Search for the cell housing the specified text and yield its (x, y) center coordinate. 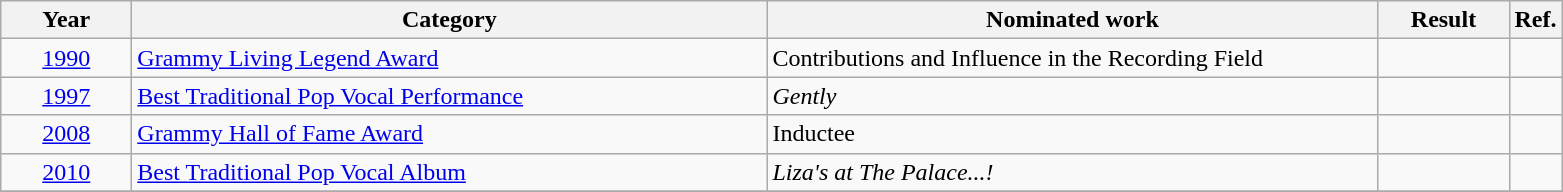
Grammy Living Legend Award (450, 58)
Best Traditional Pop Vocal Album (450, 172)
Liza's at The Palace...! (1072, 172)
Result (1444, 20)
Grammy Hall of Fame Award (450, 134)
2010 (66, 172)
2008 (66, 134)
Gently (1072, 96)
1997 (66, 96)
Best Traditional Pop Vocal Performance (450, 96)
Inductee (1072, 134)
1990 (66, 58)
Year (66, 20)
Category (450, 20)
Contributions and Influence in the Recording Field (1072, 58)
Ref. (1536, 20)
Nominated work (1072, 20)
